Pinpoint the cell where the given text exists, returning its (X, Y) midpoint coordinate. 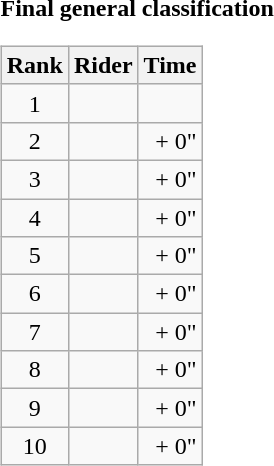
Rider (103, 65)
5 (34, 256)
4 (34, 217)
2 (34, 141)
Time (170, 65)
8 (34, 370)
9 (34, 408)
3 (34, 179)
1 (34, 103)
10 (34, 446)
7 (34, 332)
6 (34, 294)
Rank (34, 65)
